Locate the cell with the specified text and output its [X, Y] center coordinate. 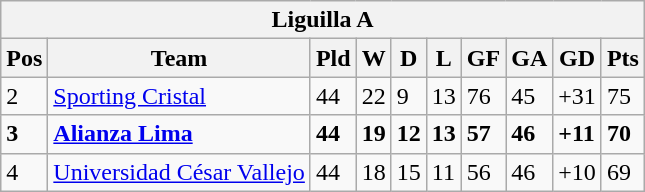
W [374, 58]
70 [622, 134]
Liguilla A [323, 20]
L [444, 58]
4 [24, 172]
Pld [333, 58]
GF [483, 58]
75 [622, 96]
Alianza Lima [180, 134]
GA [530, 58]
Universidad César Vallejo [180, 172]
11 [444, 172]
56 [483, 172]
45 [530, 96]
76 [483, 96]
69 [622, 172]
57 [483, 134]
+31 [578, 96]
18 [374, 172]
+10 [578, 172]
Pts [622, 58]
GD [578, 58]
Team [180, 58]
9 [408, 96]
22 [374, 96]
3 [24, 134]
Sporting Cristal [180, 96]
D [408, 58]
12 [408, 134]
19 [374, 134]
15 [408, 172]
2 [24, 96]
+11 [578, 134]
Pos [24, 58]
